Determine the (X, Y) coordinate at the center of the cell enclosing the given text.  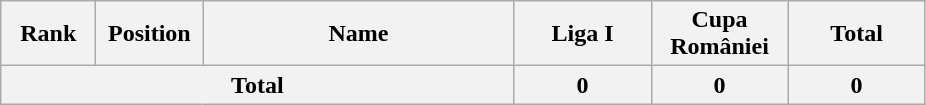
Liga I (582, 34)
Cupa României (720, 34)
Position (150, 34)
Name (358, 34)
Rank (48, 34)
